Search for the cell housing the specified text and yield its (x, y) center coordinate. 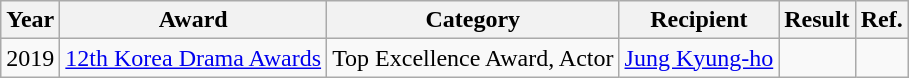
Award (194, 20)
Recipient (699, 20)
Year (30, 20)
Ref. (882, 20)
Top Excellence Award, Actor (473, 58)
Jung Kyung-ho (699, 58)
2019 (30, 58)
Result (817, 20)
12th Korea Drama Awards (194, 58)
Category (473, 20)
